Search for the cell housing the specified text and yield its (X, Y) center coordinate. 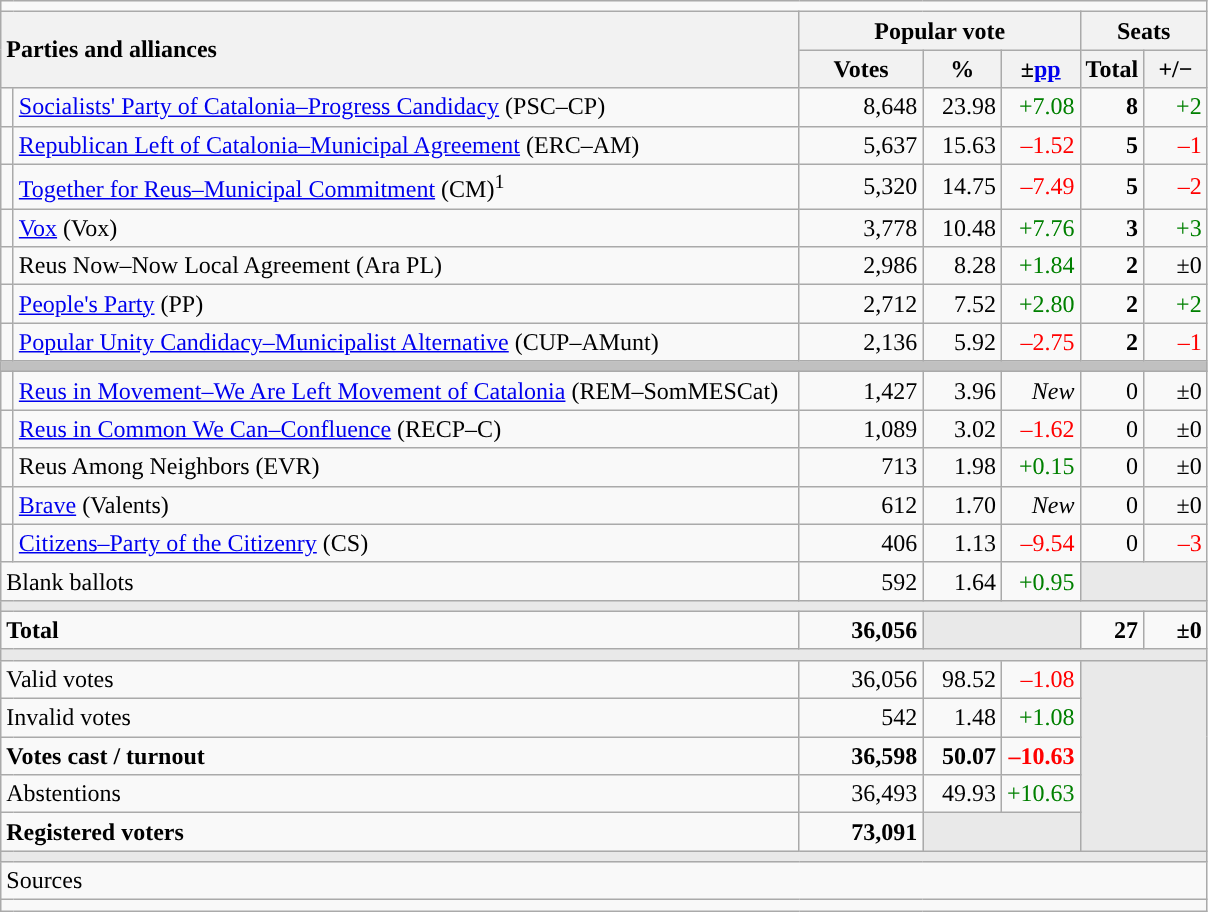
713 (861, 467)
7.52 (962, 304)
+1.08 (1040, 718)
+0.95 (1040, 581)
98.52 (962, 679)
–10.63 (1040, 756)
–7.49 (1040, 186)
542 (861, 718)
People's Party (PP) (406, 304)
3.02 (962, 429)
Brave (Valents) (406, 505)
+1.84 (1040, 266)
1.13 (962, 543)
Valid votes (400, 679)
+7.08 (1040, 107)
+10.63 (1040, 794)
23.98 (962, 107)
Votes cast / turnout (400, 756)
14.75 (962, 186)
Reus Among Neighbors (EVR) (406, 467)
–2 (1176, 186)
Reus Now–Now Local Agreement (Ara PL) (406, 266)
Registered voters (400, 832)
36,598 (861, 756)
15.63 (962, 145)
3.96 (962, 391)
Popular Unity Candidacy–Municipalist Alternative (CUP–AMunt) (406, 342)
8 (1112, 107)
–9.54 (1040, 543)
Parties and alliances (400, 50)
+3 (1176, 228)
+/− (1176, 69)
Abstentions (400, 794)
+2.80 (1040, 304)
±pp (1040, 69)
Together for Reus–Municipal Commitment (CM)1 (406, 186)
2,712 (861, 304)
2,986 (861, 266)
5,637 (861, 145)
3,778 (861, 228)
36,493 (861, 794)
+7.76 (1040, 228)
Reus in Common We Can–Confluence (RECP–C) (406, 429)
–1.52 (1040, 145)
–1.62 (1040, 429)
49.93 (962, 794)
73,091 (861, 832)
Votes (861, 69)
Popular vote (940, 31)
Vox (Vox) (406, 228)
Reus in Movement–We Are Left Movement of Catalonia (REM–SomMESCat) (406, 391)
592 (861, 581)
Invalid votes (400, 718)
10.48 (962, 228)
2,136 (861, 342)
5.92 (962, 342)
Sources (604, 881)
1.64 (962, 581)
1.98 (962, 467)
Seats (1144, 31)
1.48 (962, 718)
–1.08 (1040, 679)
1,427 (861, 391)
406 (861, 543)
612 (861, 505)
3 (1112, 228)
8.28 (962, 266)
+0.15 (1040, 467)
Socialists' Party of Catalonia–Progress Candidacy (PSC–CP) (406, 107)
5,320 (861, 186)
–2.75 (1040, 342)
1,089 (861, 429)
% (962, 69)
27 (1112, 630)
8,648 (861, 107)
50.07 (962, 756)
1.70 (962, 505)
Republican Left of Catalonia–Municipal Agreement (ERC–AM) (406, 145)
Blank ballots (400, 581)
–3 (1176, 543)
Citizens–Party of the Citizenry (CS) (406, 543)
